Output the (x, y) coordinate of the center of the cell containing the given text.  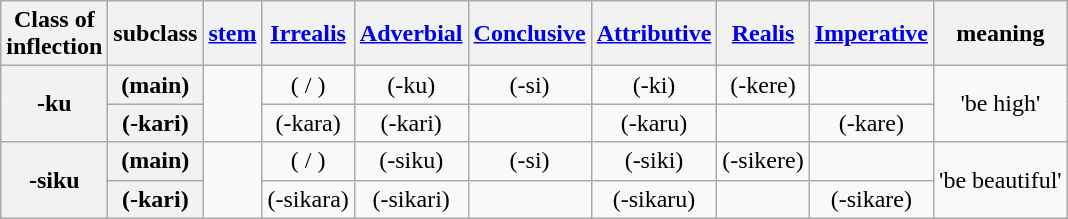
Imperative (871, 34)
-siku (54, 180)
(-sikere) (763, 161)
Attributive (654, 34)
(-karu) (654, 123)
subclass (156, 34)
(-sikari) (411, 199)
Realis (763, 34)
'be high' (1001, 104)
(-kere) (763, 85)
stem (232, 34)
(-sikara) (308, 199)
(-kare) (871, 123)
meaning (1001, 34)
Irrealis (308, 34)
Class ofinflection (54, 34)
(-sikaru) (654, 199)
(-kara) (308, 123)
(-sikare) (871, 199)
'be beautiful' (1001, 180)
Conclusive (530, 34)
(-ku) (411, 85)
(-siku) (411, 161)
Adverbial (411, 34)
(-ki) (654, 85)
-ku (54, 104)
(-siki) (654, 161)
